Identify which cell holds the provided text, then report its [X, Y] central coordinate. 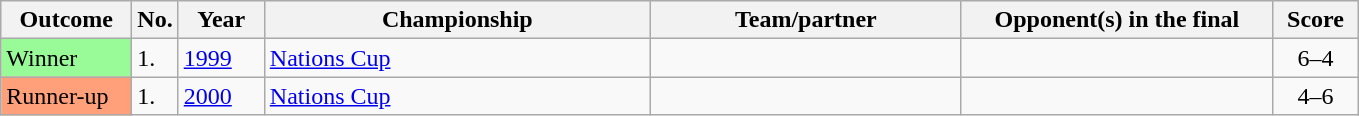
Team/partner [806, 20]
Score [1315, 20]
Year [221, 20]
4–6 [1315, 96]
Winner [66, 58]
No. [155, 20]
1999 [221, 58]
6–4 [1315, 58]
Runner-up [66, 96]
Championship [457, 20]
Opponent(s) in the final [1116, 20]
Outcome [66, 20]
2000 [221, 96]
